Return the (x, y) coordinate for the center point of the cell that contains the specified text.  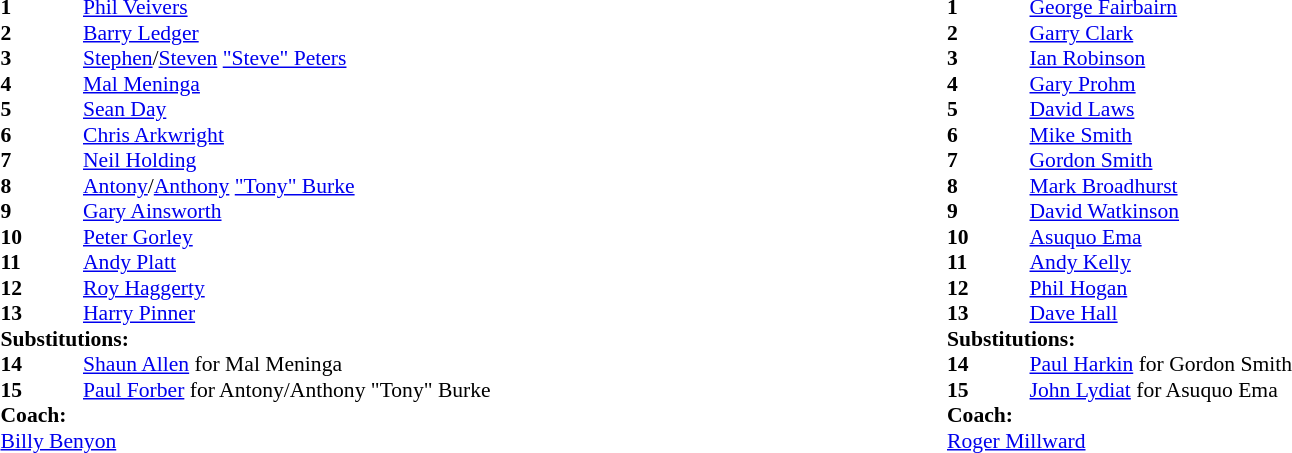
Mal Meninga (287, 84)
Barry Ledger (287, 33)
Gary Ainsworth (287, 211)
Antony/Anthony "Tony" Burke (287, 186)
Roy Haggerty (287, 288)
Neil Holding (287, 161)
Shaun Allen for Mal Meninga (287, 365)
Andy Platt (287, 263)
Sean Day (287, 109)
Peter Gorley (287, 237)
Stephen/Steven "Steve" Peters (287, 59)
Chris Arkwright (287, 135)
Paul Forber for Antony/Anthony "Tony" Burke (287, 390)
Harry Pinner (287, 313)
